Extract the (x, y) coordinate from the center of the cell holding the provided text.  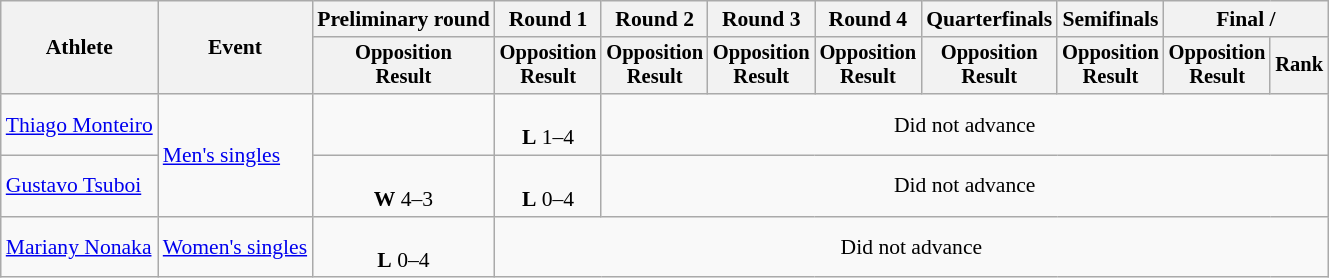
Rank (1299, 66)
Round 2 (654, 19)
Mariany Nonaka (80, 248)
Men's singles (235, 155)
Gustavo Tsuboi (80, 186)
Round 4 (868, 19)
L 1–4 (548, 124)
Athlete (80, 48)
W 4–3 (404, 186)
Round 1 (548, 19)
Round 3 (762, 19)
Final / (1246, 19)
Women's singles (235, 248)
Semifinals (1110, 19)
Event (235, 48)
Quarterfinals (989, 19)
Thiago Monteiro (80, 124)
Preliminary round (404, 19)
